From the cell containing the given text, extract its center point as [X, Y] coordinate. 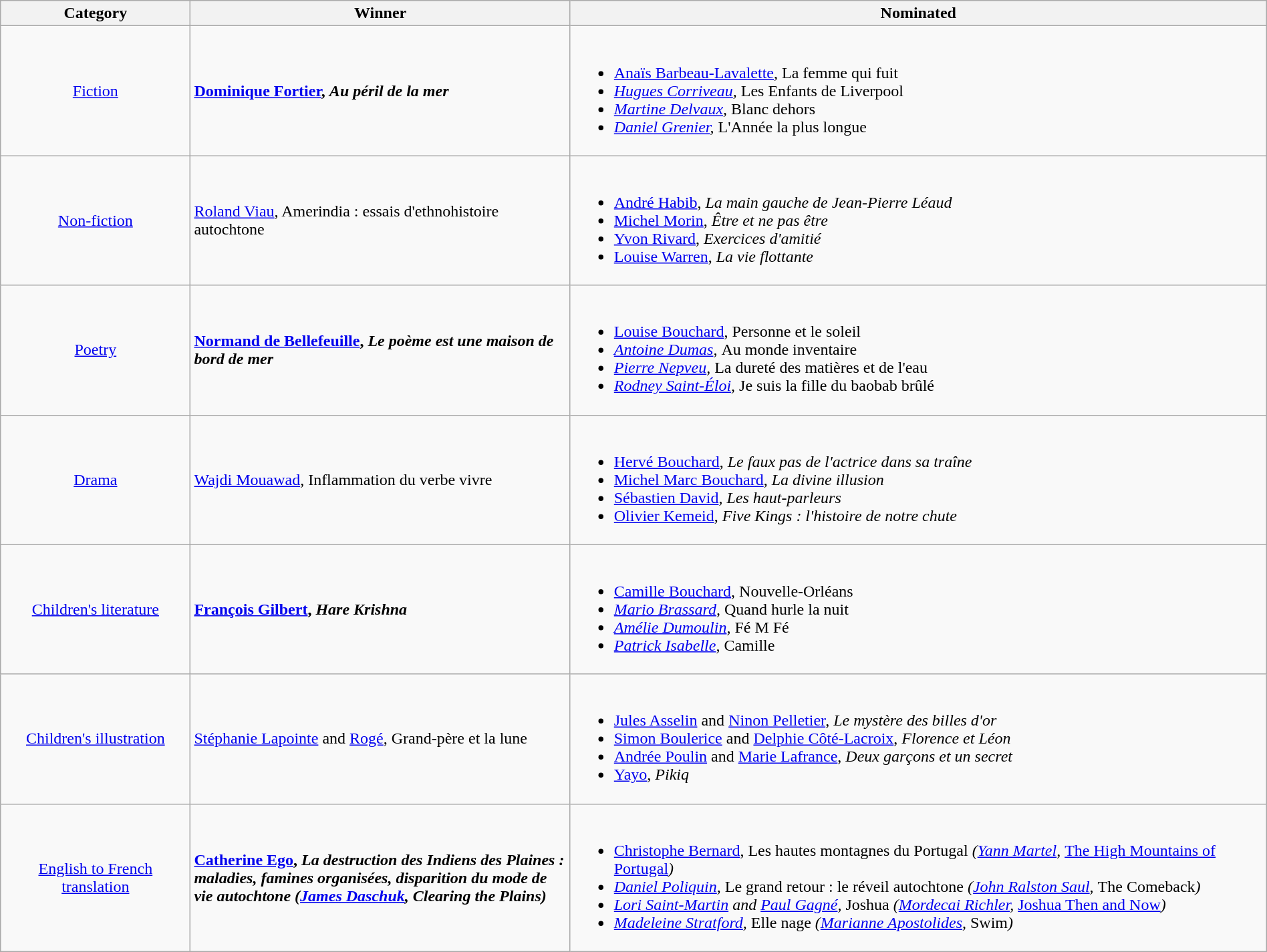
Normand de Bellefeuille, Le poème est une maison de bord de mer [380, 350]
François Gilbert, Hare Krishna [380, 609]
Children's illustration [96, 739]
Non-fiction [96, 220]
Winner [380, 13]
Wajdi Mouawad, Inflammation du verbe vivre [380, 480]
Children's literature [96, 609]
André Habib, La main gauche de Jean-Pierre LéaudMichel Morin, Être et ne pas êtreYvon Rivard, Exercices d'amitiéLouise Warren, La vie flottante [918, 220]
Category [96, 13]
Fiction [96, 91]
Camille Bouchard, Nouvelle-OrléansMario Brassard, Quand hurle la nuitAmélie Dumoulin, Fé M FéPatrick Isabelle, Camille [918, 609]
Dominique Fortier, Au péril de la mer [380, 91]
Stéphanie Lapointe and Rogé, Grand-père et la lune [380, 739]
Nominated [918, 13]
English to French translation [96, 878]
Roland Viau, Amerindia : essais d'ethnohistoire autochtone [380, 220]
Poetry [96, 350]
Drama [96, 480]
